For the text-containing cell, return its midpoint in [X, Y] coordinate format. 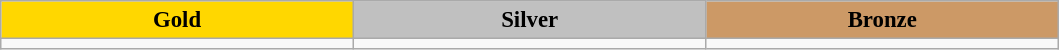
Gold [178, 20]
Silver [530, 20]
Bronze [882, 20]
